Output the (X, Y) coordinate of the center of the cell containing the given text.  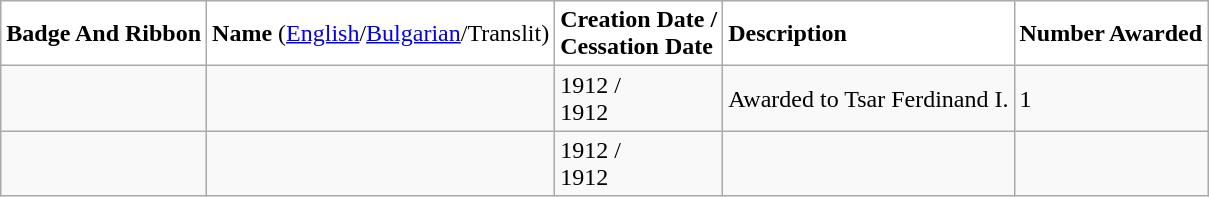
1 (1111, 98)
Awarded to Tsar Ferdinand I. (868, 98)
Badge And Ribbon (104, 34)
Description (868, 34)
Number Awarded (1111, 34)
Creation Date /Cessation Date (639, 34)
Name (English/Bulgarian/Translit) (381, 34)
